Pinpoint the cell where the given text exists, returning its (x, y) midpoint coordinate. 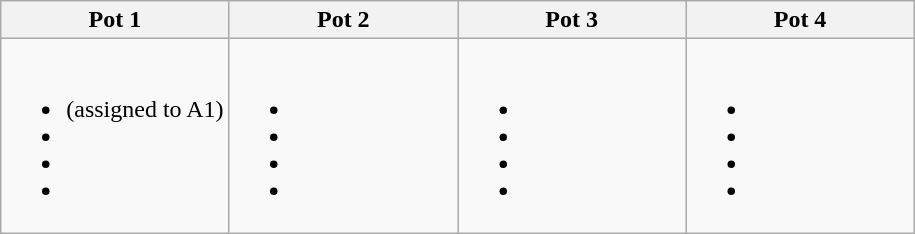
Pot 3 (572, 20)
(assigned to A1) (115, 136)
Pot 2 (343, 20)
Pot 1 (115, 20)
Pot 4 (800, 20)
